Return [x, y] of the center of cell containing provided text 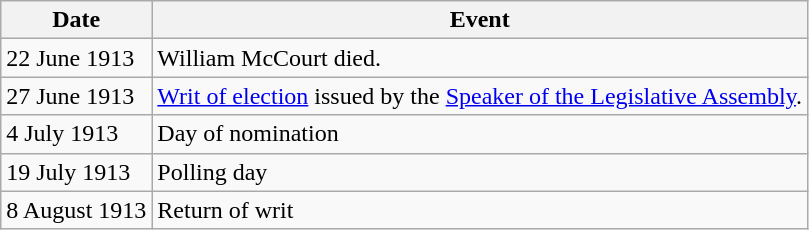
Event [480, 20]
8 August 1913 [76, 210]
Return of writ [480, 210]
22 June 1913 [76, 58]
Polling day [480, 172]
Writ of election issued by the Speaker of the Legislative Assembly. [480, 96]
27 June 1913 [76, 96]
Day of nomination [480, 134]
William McCourt died. [480, 58]
4 July 1913 [76, 134]
Date [76, 20]
19 July 1913 [76, 172]
